Output the [X, Y] coordinate of the center of the cell containing the given text.  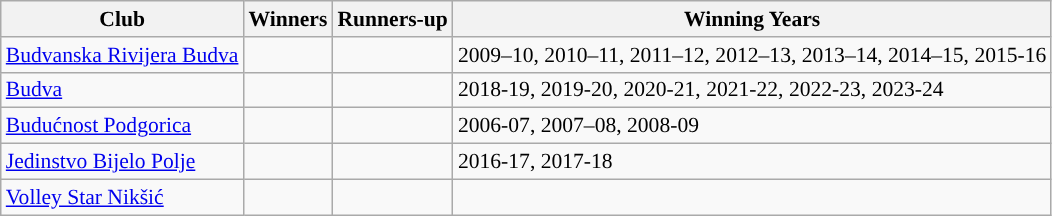
2016-17, 2017-18 [752, 162]
Winners [288, 19]
Budvanska Rivijera Budva [122, 55]
Budva [122, 90]
2009–10, 2010–11, 2011–12, 2012–13, 2013–14, 2014–15, 2015-16 [752, 55]
2018-19, 2019-20, 2020-21, 2021-22, 2022-23, 2023-24 [752, 90]
2006-07, 2007–08, 2008-09 [752, 126]
Budućnost Podgorica [122, 126]
Club [122, 19]
Runners-up [392, 19]
Volley Star Nikšić [122, 197]
Winning Years [752, 19]
Jedinstvo Bijelo Polje [122, 162]
